Determine the (x, y) coordinate at the center of the cell enclosing the given text.  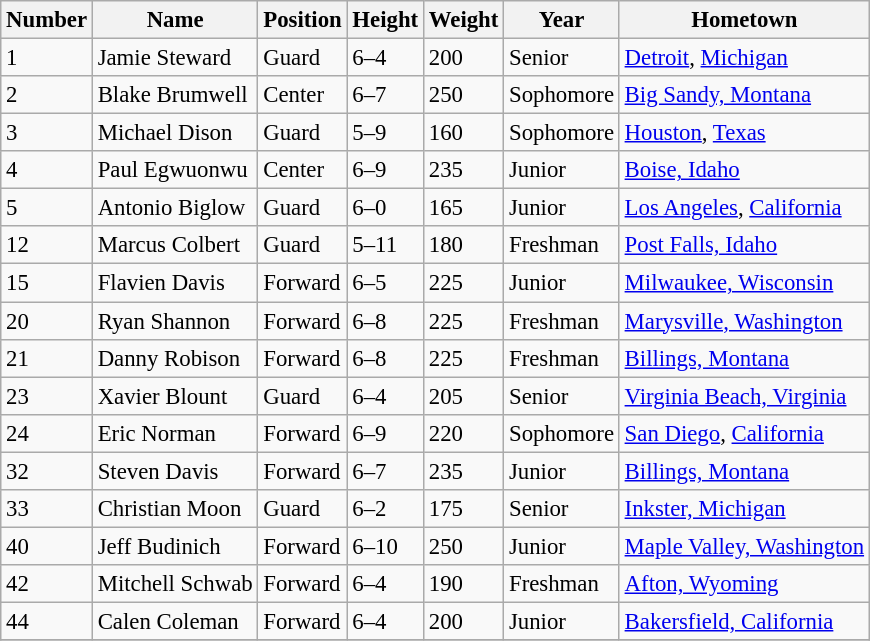
Maple Valley, Washington (744, 546)
Flavien Davis (175, 283)
6–2 (385, 509)
180 (463, 245)
Afton, Wyoming (744, 584)
Jeff Budinich (175, 546)
Marysville, Washington (744, 321)
Name (175, 20)
44 (47, 621)
3 (47, 133)
Blake Brumwell (175, 95)
Michael Dison (175, 133)
5 (47, 208)
40 (47, 546)
205 (463, 396)
Los Angeles, California (744, 208)
Steven Davis (175, 471)
160 (463, 133)
Jamie Steward (175, 58)
Marcus Colbert (175, 245)
Weight (463, 20)
12 (47, 245)
Antonio Biglow (175, 208)
165 (463, 208)
Year (562, 20)
21 (47, 358)
5–11 (385, 245)
32 (47, 471)
Milwaukee, Wisconsin (744, 283)
Calen Coleman (175, 621)
6–0 (385, 208)
Big Sandy, Montana (744, 95)
5–9 (385, 133)
Mitchell Schwab (175, 584)
Boise, Idaho (744, 170)
42 (47, 584)
Inkster, Michigan (744, 509)
220 (463, 433)
6–10 (385, 546)
Ryan Shannon (175, 321)
Xavier Blount (175, 396)
Virginia Beach, Virginia (744, 396)
1 (47, 58)
Paul Egwuonwu (175, 170)
Eric Norman (175, 433)
Position (302, 20)
23 (47, 396)
Houston, Texas (744, 133)
6–5 (385, 283)
20 (47, 321)
2 (47, 95)
San Diego, California (744, 433)
Hometown (744, 20)
4 (47, 170)
Danny Robison (175, 358)
Number (47, 20)
Detroit, Michigan (744, 58)
33 (47, 509)
Christian Moon (175, 509)
15 (47, 283)
24 (47, 433)
190 (463, 584)
Height (385, 20)
Bakersfield, California (744, 621)
175 (463, 509)
Post Falls, Idaho (744, 245)
